Detect which cell encompasses the target text, then output its (x, y) center coordinate. 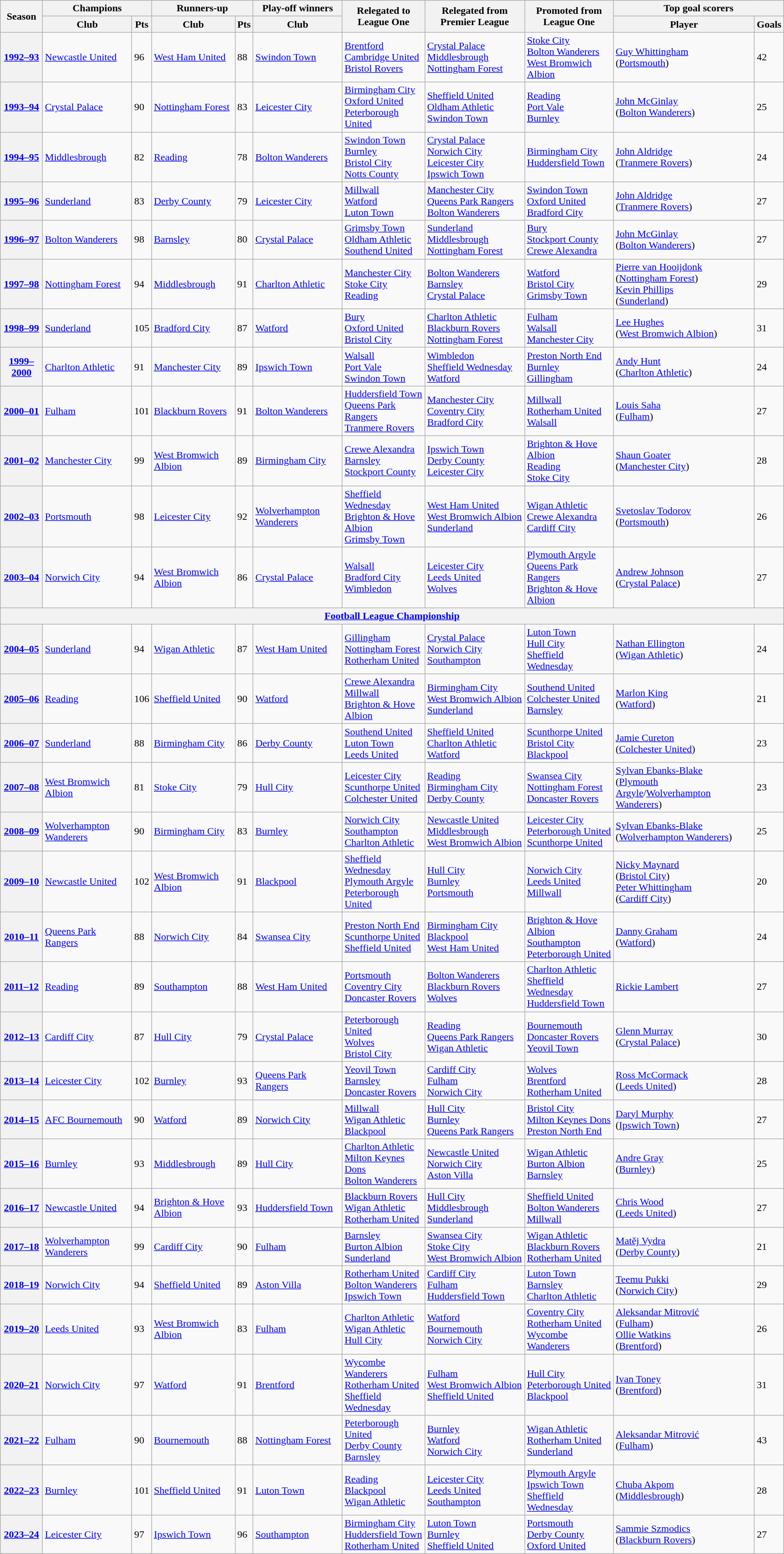
2004–05 (22, 649)
20 (769, 881)
Preston North EndScunthorpe UnitedSheffield United (384, 937)
2021–22 (22, 1440)
106 (142, 699)
Crewe AlexandraBarnsleyStockport County (384, 461)
1992–93 (22, 57)
Birmingham CityHuddersfield Town (569, 157)
Wigan AthleticCrewe AlexandraCardiff City (569, 516)
Manchester CityStoke CityReading (384, 284)
2002–03 (22, 516)
Blackpool (297, 881)
81 (142, 787)
Hull CityPeterborough UnitedBlackpool (569, 1385)
MillwallWigan AthleticBlackpool (384, 1119)
Chuba Akpom(Middlesbrough) (684, 1490)
Shaun Goater(Manchester City) (684, 461)
Promoted from League One (569, 16)
Luton TownBarnsleyCharlton Athletic (569, 1285)
Sheffield UnitedCharlton AthleticWatford (475, 743)
Huddersfield Town (297, 1208)
1995–96 (22, 201)
Player (684, 24)
Ivan Toney(Brentford) (684, 1385)
2018–19 (22, 1285)
ReadingBlackpoolWigan Athletic (384, 1490)
2010–11 (22, 937)
2003–04 (22, 578)
SunderlandMiddlesbroughNottingham Forest (475, 240)
Preston North EndBurnleyGillingham (569, 367)
Crystal PalaceMiddlesbroughNottingham Forest (475, 57)
2005–06 (22, 699)
Coventry CityRotherham UnitedWycombe Wanderers (569, 1329)
2015–16 (22, 1164)
Swindon TownOxford UnitedBradford City (569, 201)
78 (244, 157)
2007–08 (22, 787)
Louis Saha(Fulham) (684, 410)
2023–24 (22, 1534)
1999–2000 (22, 367)
Manchester CityCoventry CityBradford City (475, 410)
Wigan Athletic (193, 649)
Ross McCormack(Leeds United) (684, 1081)
Blackburn Rovers (193, 410)
Hull CityMiddlesbroughSunderland (475, 1208)
Andrew Johnson(Crystal Palace) (684, 578)
Plymouth ArgyleIpswich TownSheffield Wednesday (569, 1490)
Stoke City (193, 787)
Danny Graham(Watford) (684, 937)
Cardiff CityFulhamNorwich City (475, 1081)
Aston Villa (297, 1285)
105 (142, 328)
WimbledonSheffield WednesdayWatford (475, 367)
2013–14 (22, 1081)
Nicky Maynard(Bristol City)Peter Whittingham(Cardiff City) (684, 881)
2000–01 (22, 410)
Yeovil TownBarnsleyDoncaster Rovers (384, 1081)
Birmingham CityHuddersfield TownRotherham United (384, 1534)
92 (244, 516)
Manchester CityQueens Park RangersBolton Wanderers (475, 201)
FulhamWest Bromwich AlbionSheffield United (475, 1385)
Luton TownHull CitySheffield Wednesday (569, 649)
Portsmouth (87, 516)
Luton TownBurnleySheffield United (475, 1534)
Birmingham CityBlackpoolWest Ham United (475, 937)
Jamie Cureton(Colchester United) (684, 743)
ReadingQueens Park RangersWigan Athletic (475, 1036)
Norwich CityLeeds UnitedMillwall (569, 881)
1996–97 (22, 240)
Leicester CityLeeds UnitedWolves (475, 578)
Leicester CityLeeds UnitedSouthampton (475, 1490)
Grimsby TownOldham AthleticSouthend United (384, 240)
Brighton & Hove AlbionSouthamptonPeterborough United (569, 937)
43 (769, 1440)
Bristol CityMilton Keynes DonsPreston North End (569, 1119)
Lee Hughes(West Bromwich Albion) (684, 328)
Swansea City (297, 937)
Relegated from Premier League (475, 16)
Sammie Szmodics(Blackburn Rovers) (684, 1534)
Teemu Pukki(Norwich City) (684, 1285)
Newcastle UnitedMiddlesbroughWest Bromwich Albion (475, 831)
PortsmouthCoventry CityDoncaster Rovers (384, 987)
Sylvan Ebanks-Blake(Plymouth Argyle/Wolverhampton Wanderers) (684, 787)
Plymouth ArgyleQueens Park RangersBrighton & Hove Albion (569, 578)
MillwallRotherham UnitedWalsall (569, 410)
2020–21 (22, 1385)
BurnleyWatfordNorwich City (475, 1440)
Guy Whittingham(Portsmouth) (684, 57)
Crystal PalaceNorwich CitySouthampton (475, 649)
1993–94 (22, 107)
WolvesBrentfordRotherham United (569, 1081)
WalsallPort ValeSwindon Town (384, 367)
Swindon TownBurnleyBristol CityNotts County (384, 157)
Hull CityBurnleyQueens Park Rangers (475, 1119)
2009–10 (22, 881)
Wigan AthleticBlackburn RoversRotherham United (569, 1247)
Champions (97, 8)
West Ham UnitedWest Bromwich AlbionSunderland (475, 516)
Brighton & Hove Albion (193, 1208)
Brighton & Hove AlbionReadingStoke City (569, 461)
Aleksandar Mitrović(Fulham) (684, 1440)
Huddersfield TownQueens Park RangersTranmere Rovers (384, 410)
Leicester CityScunthorpe UnitedColchester United (384, 787)
Marlon King(Watford) (684, 699)
BuryOxford UnitedBristol City (384, 328)
2012–13 (22, 1036)
Relegated to League One (384, 16)
Southend UnitedColchester UnitedBarnsley (569, 699)
Wycombe WanderersRotherham UnitedSheffield Wednesday (384, 1385)
Peterborough UnitedWolvesBristol City (384, 1036)
Birmingham CityOxford UnitedPeterborough United (384, 107)
2014–15 (22, 1119)
WatfordBristol CityGrimsby Town (569, 284)
Sheffield UnitedOldham AthleticSwindon Town (475, 107)
Wigan AthleticRotherham UnitedSunderland (569, 1440)
Goals (769, 24)
Matěj Vydra(Derby County) (684, 1247)
Chris Wood(Leeds United) (684, 1208)
Hull CityBurnleyPortsmouth (475, 881)
84 (244, 937)
Swansea CityStoke CityWest Bromwich Albion (475, 1247)
Peterborough UnitedDerby CountyBarnsley (384, 1440)
80 (244, 240)
Stoke CityBolton WanderersWest Bromwich Albion (569, 57)
BuryStockport CountyCrewe Alexandra (569, 240)
Glenn Murray(Crystal Palace) (684, 1036)
Bournemouth (193, 1440)
Andy Hunt(Charlton Athletic) (684, 367)
82 (142, 157)
Southend UnitedLuton TownLeeds United (384, 743)
AFC Bournemouth (87, 1119)
Scunthorpe UnitedBristol CityBlackpool (569, 743)
Sheffield WednesdayBrighton & Hove AlbionGrimsby Town (384, 516)
Leeds United (87, 1329)
Wigan AthleticBurton AlbionBarnsley (569, 1164)
Andre Gray(Burnley) (684, 1164)
30 (769, 1036)
Barnsley (193, 240)
Bolton WanderersBarnsleyCrystal Palace (475, 284)
2011–12 (22, 987)
Svetoslav Todorov(Portsmouth) (684, 516)
ReadingPort ValeBurnley (569, 107)
PortsmouthDerby CountyOxford United (569, 1534)
Charlton AthleticBlackburn RoversNottingham Forest (475, 328)
2022–23 (22, 1490)
42 (769, 57)
WatfordBournemouthNorwich City (475, 1329)
2019–20 (22, 1329)
MillwallWatfordLuton Town (384, 201)
2017–18 (22, 1247)
1998–99 (22, 328)
Blackburn RoversWigan AthleticRotherham United (384, 1208)
Leicester CityPeterborough UnitedScunthorpe United (569, 831)
Aleksandar Mitrović(Fulham)Ollie Watkins(Brentford) (684, 1329)
Top goal scorers (699, 8)
Cardiff CityFulhamHuddersfield Town (475, 1285)
Brentford (297, 1385)
Norwich CitySouthamptonCharlton Athletic (384, 831)
Rickie Lambert (684, 987)
Charlton AthleticWigan AthleticHull City (384, 1329)
Bolton WanderersBlackburn RoversWolves (475, 987)
2001–02 (22, 461)
Newcastle UnitedNorwich CityAston Villa (475, 1164)
Bradford City (193, 328)
BrentfordCambridge UnitedBristol Rovers (384, 57)
Pierre van Hooijdonk(Nottingham Forest)Kevin Phillips(Sunderland) (684, 284)
Play-off winners (297, 8)
Charlton AthleticSheffield WednesdayHuddersfield Town (569, 987)
Charlton AthleticMilton Keynes DonsBolton Wanderers (384, 1164)
1994–95 (22, 157)
GillinghamNottingham ForestRotherham United (384, 649)
Daryl Murphy(Ipswich Town) (684, 1119)
Crystal PalaceNorwich CityLeicester CityIpswich Town (475, 157)
BarnsleyBurton AlbionSunderland (384, 1247)
Crewe AlexandraMillwallBrighton & Hove Albion (384, 699)
2006–07 (22, 743)
2008–09 (22, 831)
BournemouthDoncaster RoversYeovil Town (569, 1036)
Rotherham UnitedBolton WanderersIpswich Town (384, 1285)
Swansea CityNottingham ForestDoncaster Rovers (569, 787)
Season (22, 16)
Luton Town (297, 1490)
ReadingBirmingham CityDerby County (475, 787)
Runners-up (202, 8)
Nathan Ellington(Wigan Athletic) (684, 649)
Sheffield WednesdayPlymouth ArgylePeterborough United (384, 881)
Sylvan Ebanks-Blake(Wolverhampton Wanderers) (684, 831)
Swindon Town (297, 57)
FulhamWalsallManchester City (569, 328)
Sheffield UnitedBolton WanderersMillwall (569, 1208)
1997–98 (22, 284)
2016–17 (22, 1208)
Birmingham CityWest Bromwich AlbionSunderland (475, 699)
Ipswich TownDerby CountyLeicester City (475, 461)
Football League Championship (392, 616)
WalsallBradford CityWimbledon (384, 578)
